Pinpoint the cell where the given text exists, returning its (x, y) midpoint coordinate. 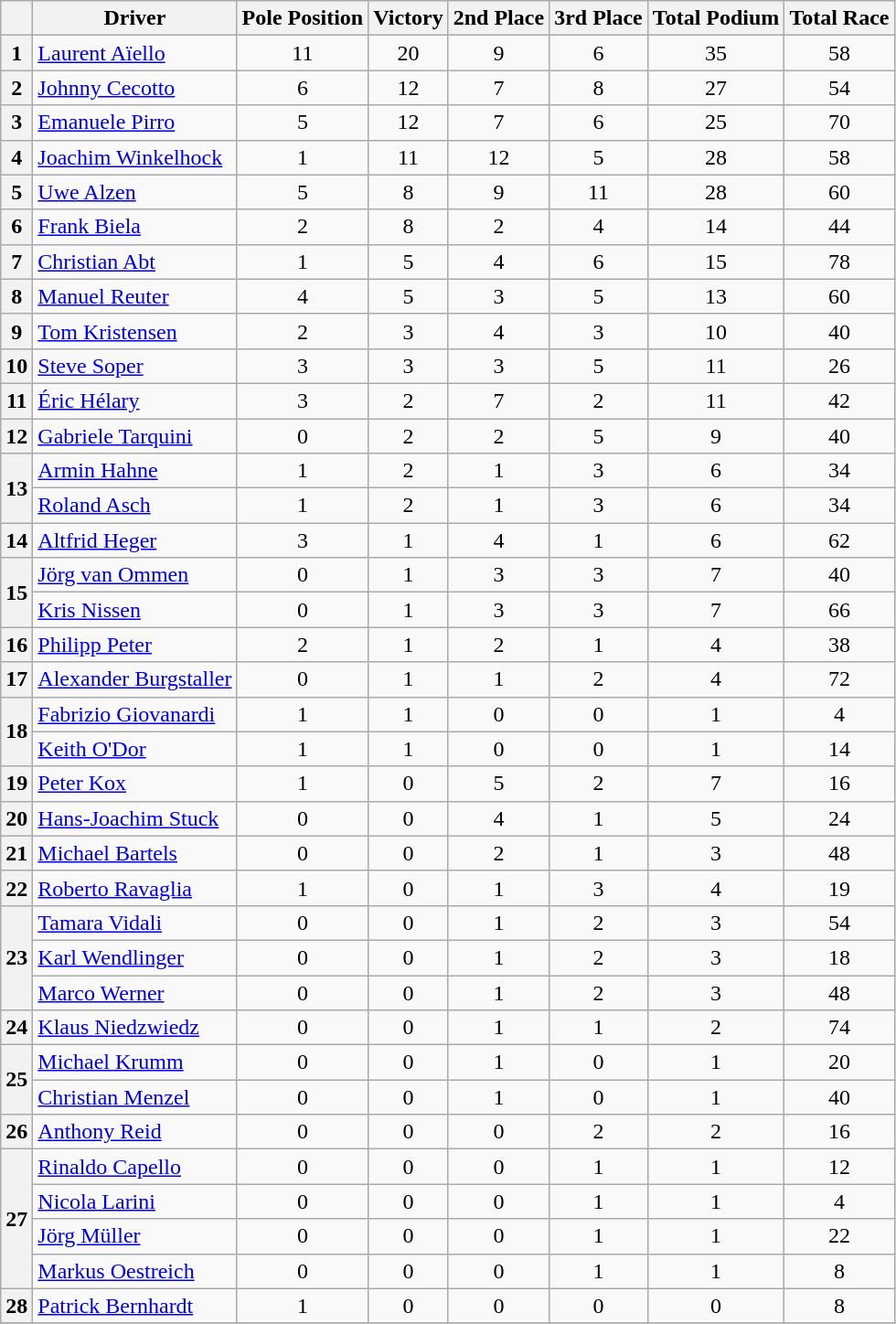
2nd Place (498, 18)
Gabriele Tarquini (135, 436)
Michael Bartels (135, 853)
3rd Place (599, 18)
Joachim Winkelhock (135, 157)
Steve Soper (135, 366)
44 (839, 227)
70 (839, 123)
Alexander Burgstaller (135, 679)
Laurent Aïello (135, 53)
35 (716, 53)
Hans-Joachim Stuck (135, 818)
Keith O'Dor (135, 749)
Klaus Niedzwiedz (135, 1028)
21 (16, 853)
Jörg Müller (135, 1236)
Karl Wendlinger (135, 957)
Rinaldo Capello (135, 1167)
Anthony Reid (135, 1132)
Roland Asch (135, 506)
Victory (408, 18)
74 (839, 1028)
Roberto Ravaglia (135, 888)
Philipp Peter (135, 645)
42 (839, 400)
Marco Werner (135, 992)
Driver (135, 18)
Jörg van Ommen (135, 575)
17 (16, 679)
Michael Krumm (135, 1062)
Frank Biela (135, 227)
Armin Hahne (135, 471)
Total Race (839, 18)
Manuel Reuter (135, 296)
Christian Abt (135, 262)
Tamara Vidali (135, 923)
Nicola Larini (135, 1201)
Kris Nissen (135, 610)
Patrick Bernhardt (135, 1306)
38 (839, 645)
Christian Menzel (135, 1097)
Johnny Cecotto (135, 88)
Peter Kox (135, 784)
Markus Oestreich (135, 1271)
Tom Kristensen (135, 331)
62 (839, 540)
Emanuele Pirro (135, 123)
23 (16, 957)
66 (839, 610)
Altfrid Heger (135, 540)
Éric Hélary (135, 400)
72 (839, 679)
78 (839, 262)
Fabrizio Giovanardi (135, 714)
Total Podium (716, 18)
Uwe Alzen (135, 192)
Pole Position (303, 18)
